Locate the cell with the specified text and output its [X, Y] center coordinate. 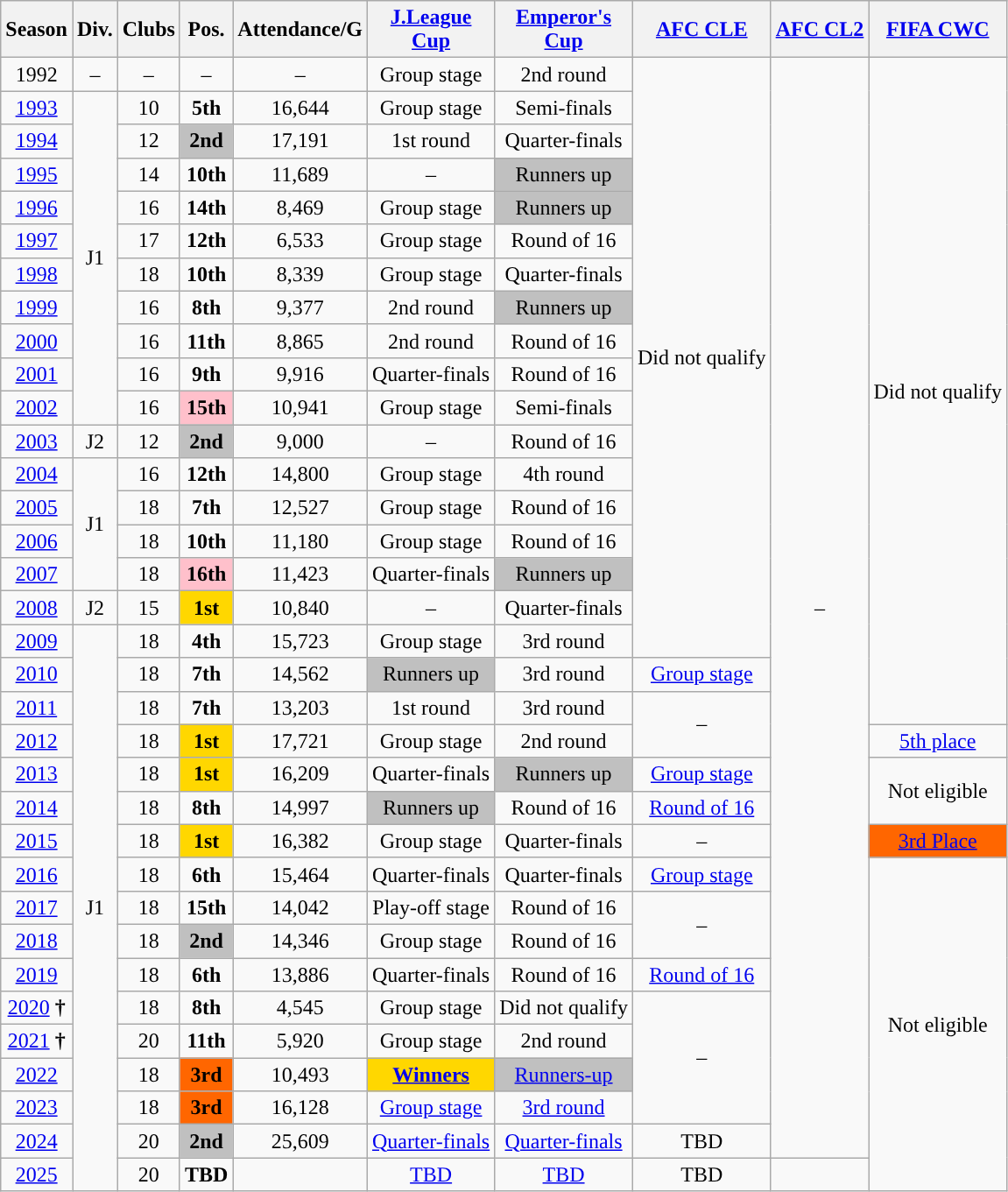
16,644 [300, 108]
2016 [37, 874]
9,377 [300, 307]
1997 [37, 241]
AFC CLE [701, 30]
25,609 [300, 1141]
17,191 [300, 141]
3rd Place [938, 841]
2010 [37, 674]
Season [37, 30]
2017 [37, 907]
2025 [37, 1174]
2002 [37, 407]
14,346 [300, 941]
2024 [37, 1141]
14,562 [300, 674]
15,723 [300, 641]
8,865 [300, 341]
5th [206, 108]
2022 [37, 1075]
Clubs [149, 30]
11,689 [300, 174]
14,800 [300, 475]
2009 [37, 641]
6,533 [300, 241]
9,916 [300, 374]
1996 [37, 208]
9th [206, 374]
1993 [37, 108]
Div. [95, 30]
14th [206, 208]
J.League Cup [431, 30]
2003 [37, 441]
14,997 [300, 808]
17 [149, 241]
13,203 [300, 708]
10,493 [300, 1075]
15,464 [300, 874]
11,423 [300, 575]
10 [149, 108]
16th [206, 575]
1995 [37, 174]
15 [149, 608]
2019 [37, 975]
Winners [431, 1075]
2020 † [37, 1008]
Runners-up [564, 1075]
13,886 [300, 975]
4,545 [300, 1008]
2018 [37, 941]
Attendance/G [300, 30]
2005 [37, 508]
2011 [37, 708]
1992 [37, 74]
2007 [37, 575]
2006 [37, 541]
Emperor's Cup [564, 30]
4th round [564, 475]
2004 [37, 475]
12,527 [300, 508]
2000 [37, 341]
1998 [37, 274]
1994 [37, 141]
14 [149, 174]
16,209 [300, 774]
16,128 [300, 1108]
10,840 [300, 608]
14,042 [300, 907]
17,721 [300, 741]
2001 [37, 374]
AFC CL2 [820, 30]
1999 [37, 307]
11,180 [300, 541]
2013 [37, 774]
2021 † [37, 1041]
5th place [938, 741]
Pos. [206, 30]
2023 [37, 1108]
2012 [37, 741]
5,920 [300, 1041]
10,941 [300, 407]
9,000 [300, 441]
4th [206, 641]
8,469 [300, 208]
FIFA CWC [938, 30]
2008 [37, 608]
2014 [37, 808]
2015 [37, 841]
8,339 [300, 274]
Play-off stage [431, 907]
16,382 [300, 841]
